For the text-containing cell, return its midpoint in [X, Y] coordinate format. 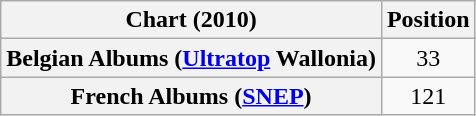
121 [428, 96]
Chart (2010) [192, 20]
33 [428, 58]
French Albums (SNEP) [192, 96]
Position [428, 20]
Belgian Albums (Ultratop Wallonia) [192, 58]
